Identify which cell holds the provided text, then report its (X, Y) central coordinate. 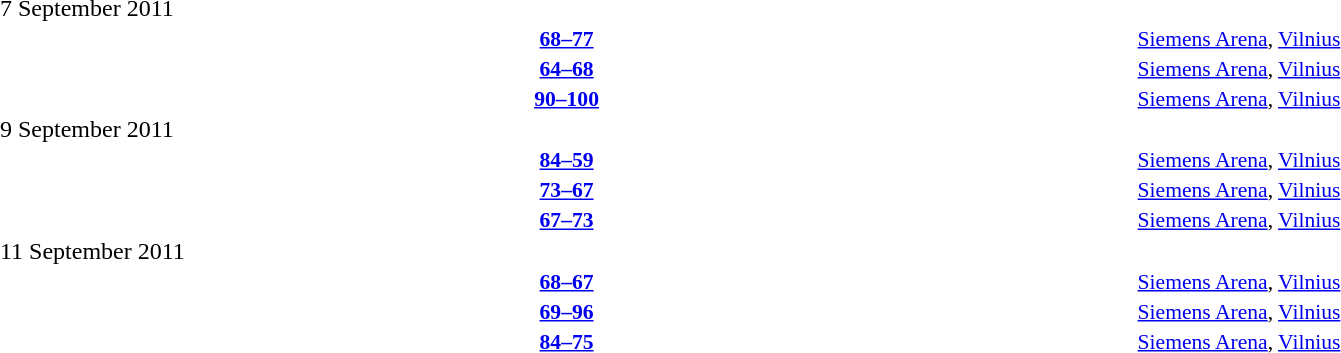
84–59 (566, 160)
73–67 (566, 190)
68–77 (566, 38)
67–73 (566, 220)
68–67 (566, 282)
69–96 (566, 312)
90–100 (566, 98)
64–68 (566, 68)
